Scan for the cell matching the given text and deliver its (x, y) coordinate at center. 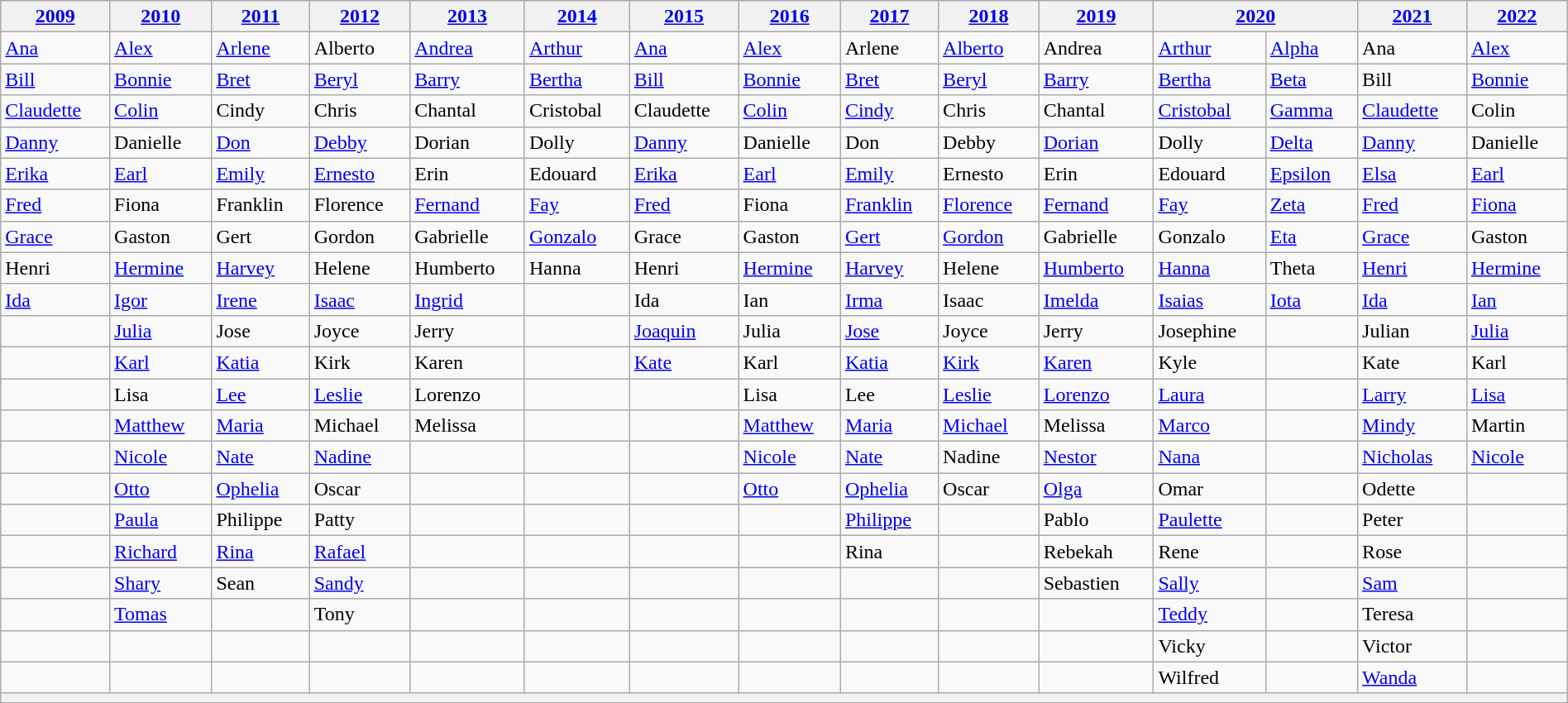
Kyle (1209, 362)
Odette (1413, 489)
2009 (55, 17)
Julian (1413, 331)
Beta (1312, 79)
Mindy (1413, 426)
2020 (1255, 17)
Josephine (1209, 331)
Vicky (1209, 646)
Victor (1413, 646)
Sally (1209, 583)
Wilfred (1209, 677)
2017 (889, 17)
Wanda (1413, 677)
Patty (360, 520)
Imelda (1097, 299)
Pablo (1097, 520)
Larry (1413, 395)
Theta (1312, 268)
Tony (360, 615)
Richard (160, 552)
2019 (1097, 17)
2021 (1413, 17)
Gamma (1312, 111)
Omar (1209, 489)
Rebekah (1097, 552)
Rose (1413, 552)
Isaias (1209, 299)
2011 (261, 17)
Irene (261, 299)
Igor (160, 299)
Nestor (1097, 457)
Joaquin (684, 331)
Teddy (1209, 615)
Elsa (1413, 174)
Nana (1209, 457)
Marco (1209, 426)
Sandy (360, 583)
Epsilon (1312, 174)
Delta (1312, 142)
2014 (577, 17)
Olga (1097, 489)
Sam (1413, 583)
Nicholas (1413, 457)
Peter (1413, 520)
Iota (1312, 299)
Eta (1312, 237)
Sean (261, 583)
Rene (1209, 552)
2010 (160, 17)
Rafael (360, 552)
2013 (468, 17)
Alpha (1312, 48)
2018 (989, 17)
Shary (160, 583)
Irma (889, 299)
Ingrid (468, 299)
Laura (1209, 395)
Zeta (1312, 205)
2016 (789, 17)
Tomas (160, 615)
Martin (1517, 426)
Sebastien (1097, 583)
Teresa (1413, 615)
Paulette (1209, 520)
Paula (160, 520)
2015 (684, 17)
2012 (360, 17)
2022 (1517, 17)
